Return the [x, y] coordinate for the center point of the cell that contains the specified text.  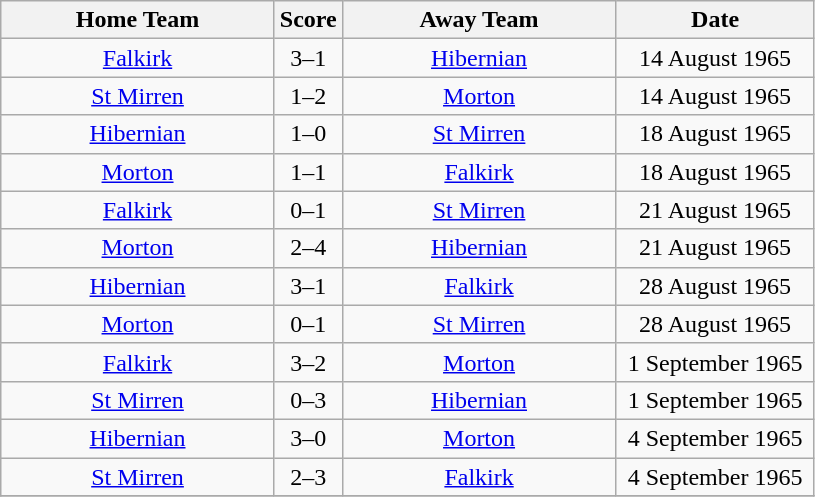
0–3 [308, 400]
Score [308, 20]
2–4 [308, 248]
3–0 [308, 438]
3–2 [308, 362]
Away Team [479, 20]
2–3 [308, 477]
Home Team [138, 20]
1–0 [308, 134]
1–1 [308, 172]
Date [716, 20]
1–2 [308, 96]
